Output the (x, y) coordinate of the center of the cell containing the given text.  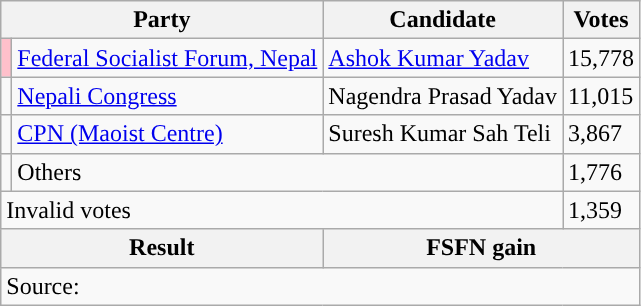
11,015 (600, 96)
Votes (600, 20)
Others (288, 172)
Invalid votes (282, 210)
CPN (Maoist Centre) (168, 134)
Federal Socialist Forum, Nepal (168, 58)
Source: (320, 286)
FSFN gain (482, 248)
15,778 (600, 58)
3,867 (600, 134)
Nagendra Prasad Yadav (443, 96)
Suresh Kumar Sah Teli (443, 134)
Nepali Congress (168, 96)
1,776 (600, 172)
Candidate (443, 20)
1,359 (600, 210)
Result (162, 248)
Ashok Kumar Yadav (443, 58)
Party (162, 20)
